Locate the cell with the specified text and output its [x, y] center coordinate. 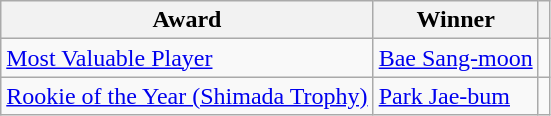
Rookie of the Year (Shimada Trophy) [187, 96]
Winner [456, 20]
Most Valuable Player [187, 58]
Bae Sang-moon [456, 58]
Park Jae-bum [456, 96]
Award [187, 20]
